Return (X, Y) of the center of cell containing provided text 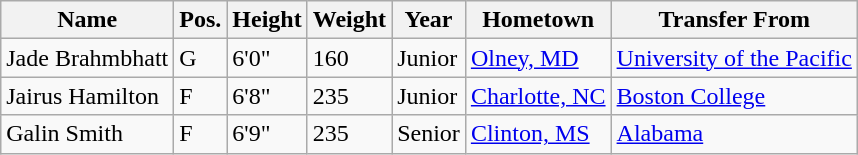
University of the Pacific (734, 58)
6'0" (267, 58)
Clinton, MS (538, 134)
Jade Brahmbhatt (88, 58)
Weight (349, 20)
Transfer From (734, 20)
160 (349, 58)
Olney, MD (538, 58)
Name (88, 20)
Boston College (734, 96)
6'8" (267, 96)
6'9" (267, 134)
Height (267, 20)
G (200, 58)
Galin Smith (88, 134)
Charlotte, NC (538, 96)
Senior (429, 134)
Alabama (734, 134)
Pos. (200, 20)
Year (429, 20)
Jairus Hamilton (88, 96)
Hometown (538, 20)
